From the cell containing the given text, extract its center point as [x, y] coordinate. 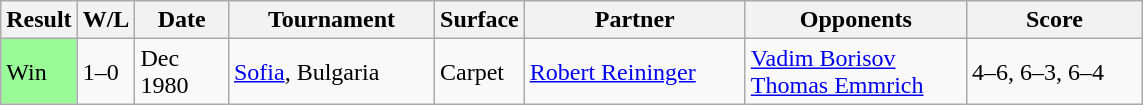
Date [182, 20]
1–0 [106, 72]
Surface [480, 20]
Carpet [480, 72]
Sofia, Bulgaria [331, 72]
Tournament [331, 20]
Vadim Borisov Thomas Emmrich [856, 72]
W/L [106, 20]
Result [39, 20]
Robert Reininger [634, 72]
4–6, 6–3, 6–4 [1054, 72]
Opponents [856, 20]
Partner [634, 20]
Dec 1980 [182, 72]
Score [1054, 20]
Win [39, 72]
